Scan for the cell matching the given text and deliver its [X, Y] coordinate at center. 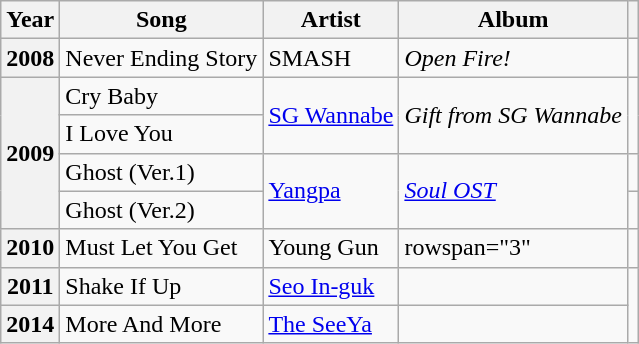
Year [30, 20]
Artist [331, 20]
Album [514, 20]
2010 [30, 248]
Gift from SG Wannabe [514, 115]
Soul OST [514, 191]
2009 [30, 153]
SG Wannabe [331, 115]
Never Ending Story [162, 58]
Must Let You Get [162, 248]
Ghost (Ver.2) [162, 210]
Open Fire! [514, 58]
Young Gun [331, 248]
Song [162, 20]
Seo In-guk [331, 286]
Cry Baby [162, 96]
2014 [30, 324]
Yangpa [331, 191]
I Love You [162, 134]
2008 [30, 58]
2011 [30, 286]
SMASH [331, 58]
Shake If Up [162, 286]
More And More [162, 324]
Ghost (Ver.1) [162, 172]
The SeeYa [331, 324]
rowspan="3" [514, 248]
